Find where the given text appears and provide that cell's center as (x, y) coordinate. 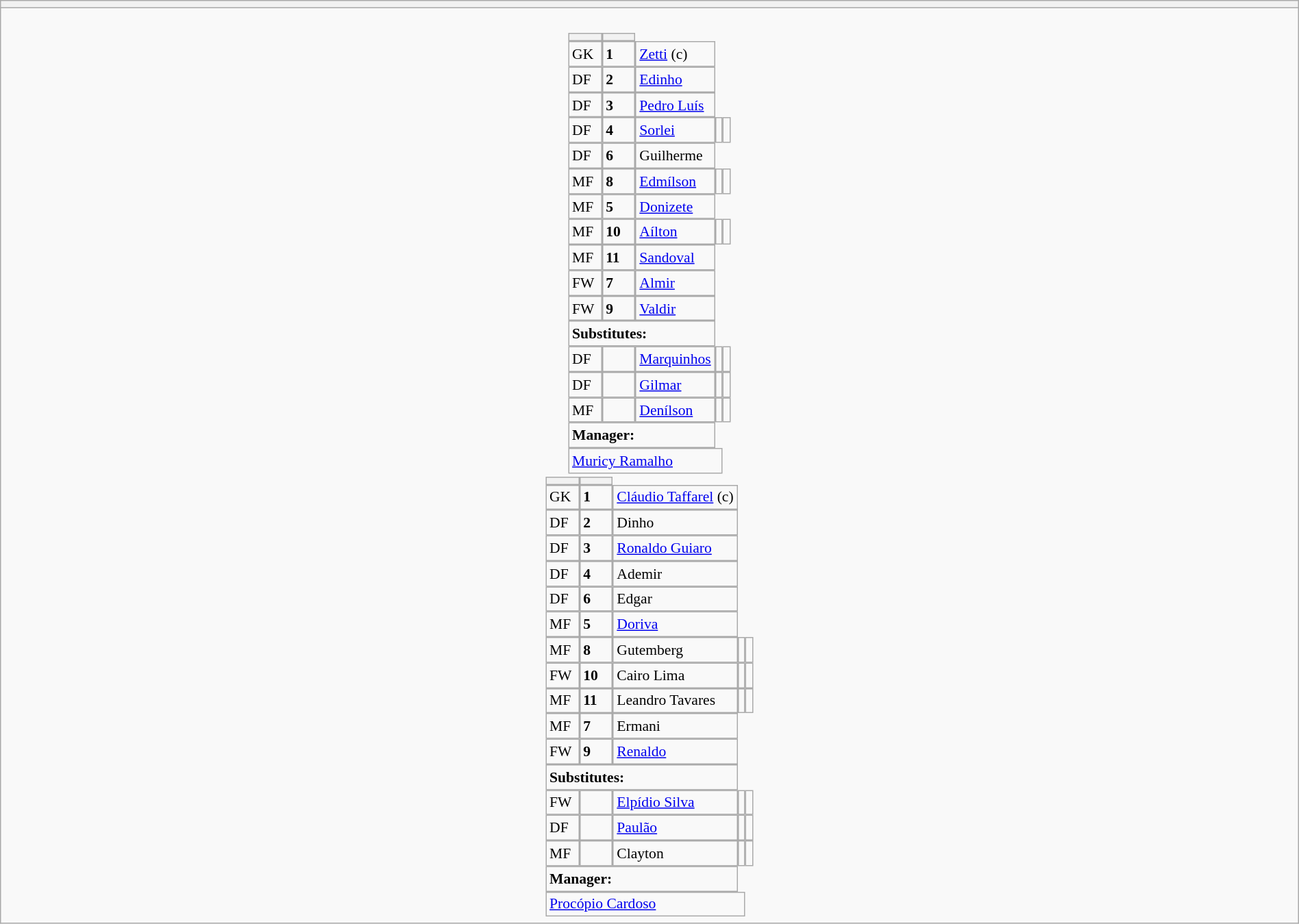
Aílton (676, 232)
Valdir (676, 308)
Sandoval (676, 258)
Ermani (676, 726)
Leandro Tavares (676, 700)
Guilherme (676, 156)
Edgar (676, 599)
Dinho (676, 522)
Pedro Luís (676, 105)
Procópio Cardoso (645, 904)
Marquinhos (676, 359)
Elpídio Silva (676, 803)
Renaldo (676, 752)
Cláudio Taffarel (c) (676, 497)
Clayton (676, 853)
Doriva (676, 625)
Zetti (c) (676, 53)
Donizete (676, 207)
Muricy Ramalho (645, 460)
Sorlei (676, 130)
Almir (676, 282)
Edmílson (676, 181)
Cairo Lima (676, 675)
Edinho (676, 79)
Paulão (676, 827)
Ademir (676, 574)
Denílson (676, 410)
Ronaldo Guiaro (676, 548)
Gilmar (676, 385)
Gutemberg (676, 649)
